Search for the cell housing the specified text and yield its (X, Y) center coordinate. 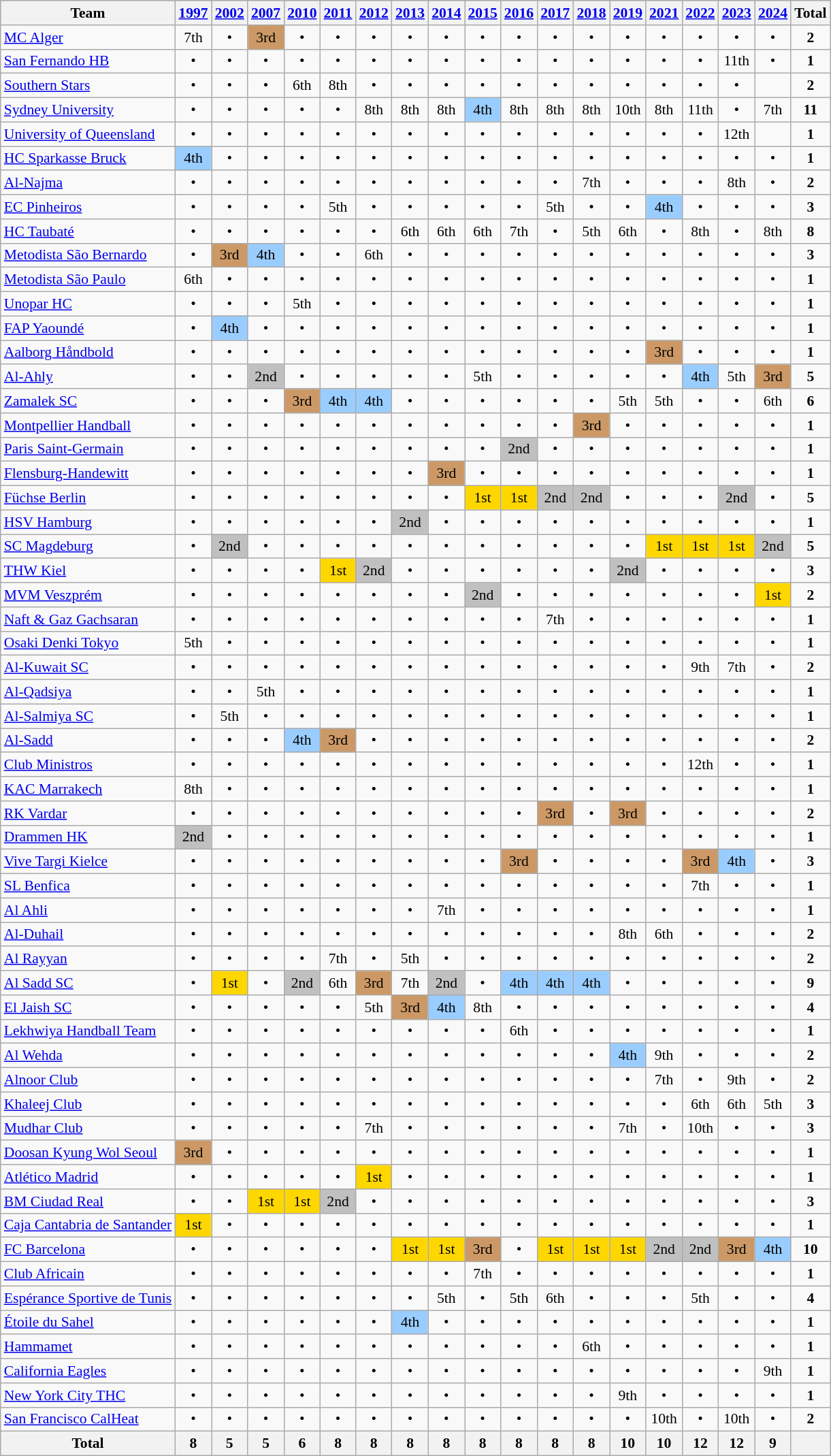
2024 (773, 13)
Paris Saint-Germain (88, 449)
Aalborg Håndbold (88, 353)
FAP Yaoundé (88, 328)
San Francisco CalHeat (88, 1419)
1997 (193, 13)
MC Alger (88, 37)
Metodista São Bernardo (88, 255)
Naft & Gaz Gachsaran (88, 619)
2022 (700, 13)
2007 (265, 13)
2019 (628, 13)
San Fernando HB (88, 61)
2018 (591, 13)
Montpellier Handball (88, 425)
Club Africain (88, 1274)
Mudhar Club (88, 1129)
2010 (302, 13)
MVM Veszprém (88, 595)
Zamalek SC (88, 401)
California Eagles (88, 1371)
SL Benfica (88, 886)
2013 (410, 13)
THW Kiel (88, 571)
Étoile du Sahel (88, 1323)
HC Taubaté (88, 231)
Al Rayyan (88, 959)
Al-Salmiya SC (88, 716)
Sydney University (88, 110)
HSV Hamburg (88, 522)
Füchse Berlin (88, 498)
Espérance Sportive de Tunis (88, 1298)
FC Barcelona (88, 1250)
2014 (446, 13)
Al-Kuwait SC (88, 668)
Al-Najma (88, 183)
2016 (519, 13)
2015 (482, 13)
Al-Qadsiya (88, 692)
Drammen HK (88, 837)
2021 (664, 13)
EC Pinheiros (88, 207)
11 (810, 110)
Al-Ahly (88, 377)
RK Vardar (88, 813)
University of Queensland (88, 134)
2002 (230, 13)
2023 (736, 13)
Hammamet (88, 1347)
Al Ahli (88, 910)
2012 (374, 13)
Metodista São Paulo (88, 280)
HC Sparkasse Bruck (88, 159)
Alnoor Club (88, 1080)
2017 (555, 13)
Lekhwiya Handball Team (88, 1031)
Al-Sadd (88, 741)
Southern Stars (88, 86)
BM Ciudad Real (88, 1201)
El Jaish SC (88, 1007)
Doosan Kyung Wol Seoul (88, 1153)
KAC Marrakech (88, 789)
Atlético Madrid (88, 1177)
Osaki Denki Tokyo (88, 643)
Unopar HC (88, 304)
Vive Targi Kielce (88, 862)
Al-Duhail (88, 935)
Club Ministros (88, 765)
SC Magdeburg (88, 547)
Team (88, 13)
2011 (338, 13)
Al Wehda (88, 1056)
Flensburg-Handewitt (88, 474)
New York City THC (88, 1395)
Khaleej Club (88, 1104)
Caja Cantabria de Santander (88, 1225)
Al Sadd SC (88, 983)
